Determine the (x, y) coordinate at the center of the cell enclosing the given text.  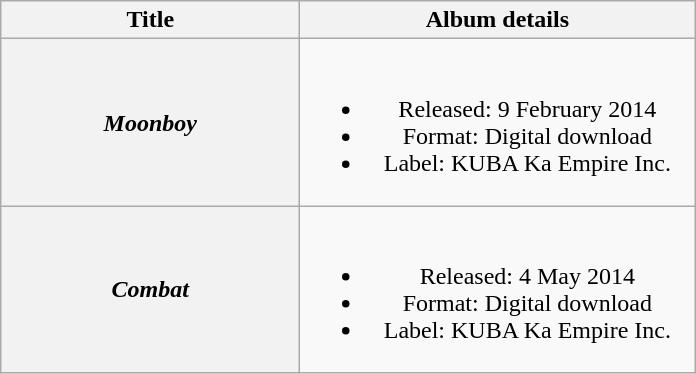
Title (150, 20)
Moonboy (150, 122)
Combat (150, 290)
Released: 9 February 2014Format: Digital downloadLabel: KUBA Ka Empire Inc. (498, 122)
Released: 4 May 2014Format: Digital downloadLabel: KUBA Ka Empire Inc. (498, 290)
Album details (498, 20)
